Locate the cell with the specified text and output its [x, y] center coordinate. 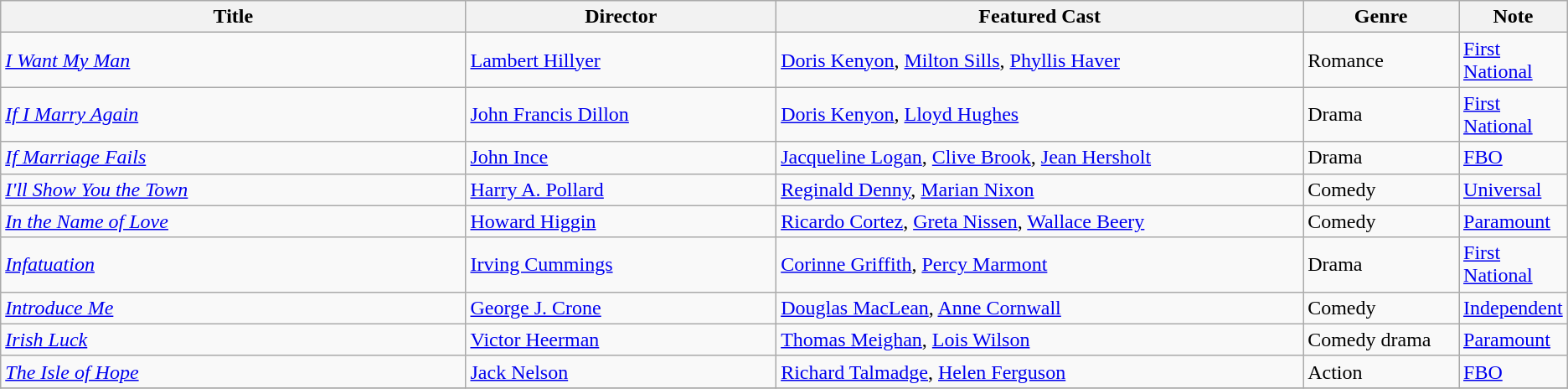
Note [1514, 17]
Director [622, 17]
John Ince [622, 158]
I'll Show You the Town [233, 189]
Introduce Me [233, 308]
Genre [1381, 17]
Doris Kenyon, Lloyd Hughes [1040, 114]
If I Marry Again [233, 114]
Irish Luck [233, 340]
Action [1381, 371]
If Marriage Fails [233, 158]
George J. Crone [622, 308]
Richard Talmadge, Helen Ferguson [1040, 371]
Romance [1381, 60]
Reginald Denny, Marian Nixon [1040, 189]
Jacqueline Logan, Clive Brook, Jean Hersholt [1040, 158]
Title [233, 17]
Infatuation [233, 265]
Lambert Hillyer [622, 60]
Jack Nelson [622, 371]
John Francis Dillon [622, 114]
The Isle of Hope [233, 371]
Howard Higgin [622, 221]
Thomas Meighan, Lois Wilson [1040, 340]
Comedy drama [1381, 340]
Corinne Griffith, Percy Marmont [1040, 265]
Universal [1514, 189]
Irving Cummings [622, 265]
Independent [1514, 308]
Featured Cast [1040, 17]
In the Name of Love [233, 221]
Ricardo Cortez, Greta Nissen, Wallace Beery [1040, 221]
I Want My Man [233, 60]
Douglas MacLean, Anne Cornwall [1040, 308]
Doris Kenyon, Milton Sills, Phyllis Haver [1040, 60]
Harry A. Pollard [622, 189]
Victor Heerman [622, 340]
